Pinpoint the cell where the given text exists, returning its (X, Y) midpoint coordinate. 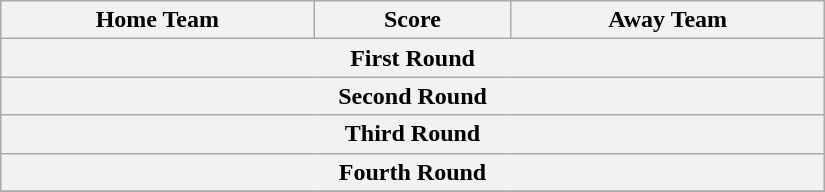
Fourth Round (413, 172)
First Round (413, 58)
Third Round (413, 134)
Away Team (668, 20)
Second Round (413, 96)
Score (412, 20)
Home Team (158, 20)
